From the cell containing the given text, extract its center point as (X, Y) coordinate. 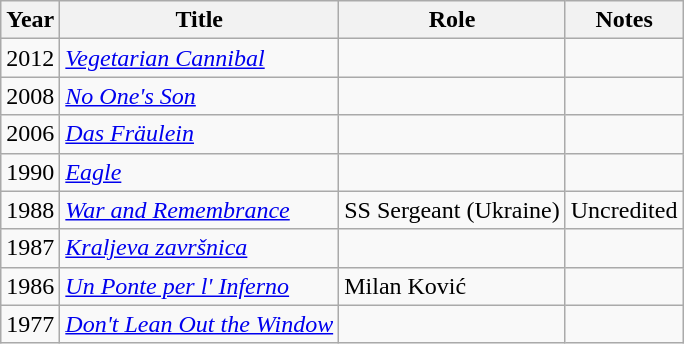
Un Ponte per l' Inferno (200, 286)
Year (30, 20)
1987 (30, 248)
Eagle (200, 172)
Uncredited (624, 210)
1990 (30, 172)
Milan Ković (452, 286)
No One's Son (200, 96)
Kraljeva završnica (200, 248)
Vegetarian Cannibal (200, 58)
1988 (30, 210)
1986 (30, 286)
Don't Lean Out the Window (200, 324)
1977 (30, 324)
War and Remembrance (200, 210)
2008 (30, 96)
2012 (30, 58)
Title (200, 20)
2006 (30, 134)
Notes (624, 20)
Das Fräulein (200, 134)
Role (452, 20)
SS Sergeant (Ukraine) (452, 210)
